Search for the cell housing the specified text and yield its (X, Y) center coordinate. 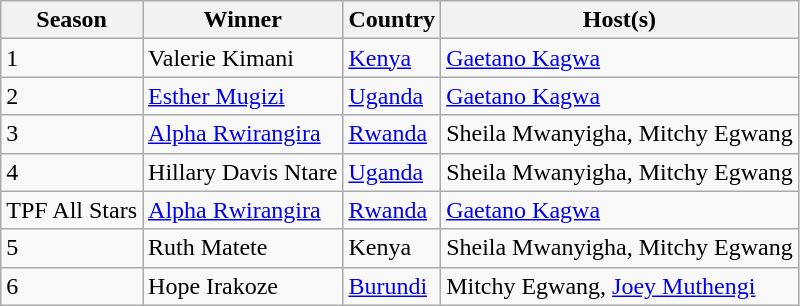
Season (72, 20)
Mitchy Egwang, Joey Muthengi (620, 286)
Winner (243, 20)
Esther Mugizi (243, 96)
1 (72, 58)
3 (72, 134)
6 (72, 286)
Ruth Matete (243, 248)
TPF All Stars (72, 210)
4 (72, 172)
Burundi (392, 286)
2 (72, 96)
5 (72, 248)
Hillary Davis Ntare (243, 172)
Valerie Kimani (243, 58)
Country (392, 20)
Hope Irakoze (243, 286)
Host(s) (620, 20)
